Pinpoint the cell where the given text exists, returning its [X, Y] midpoint coordinate. 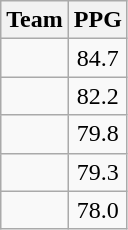
82.2 [98, 96]
84.7 [98, 58]
78.0 [98, 210]
79.3 [98, 172]
PPG [98, 20]
Team [35, 20]
79.8 [98, 134]
